Find where the given text appears and provide that cell's center as [X, Y] coordinate. 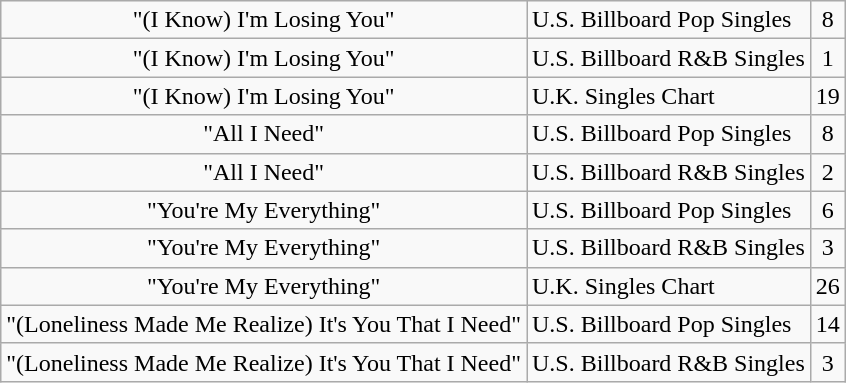
1 [828, 58]
2 [828, 172]
14 [828, 324]
26 [828, 286]
19 [828, 96]
6 [828, 210]
